From the cell containing the given text, extract its center point as (X, Y) coordinate. 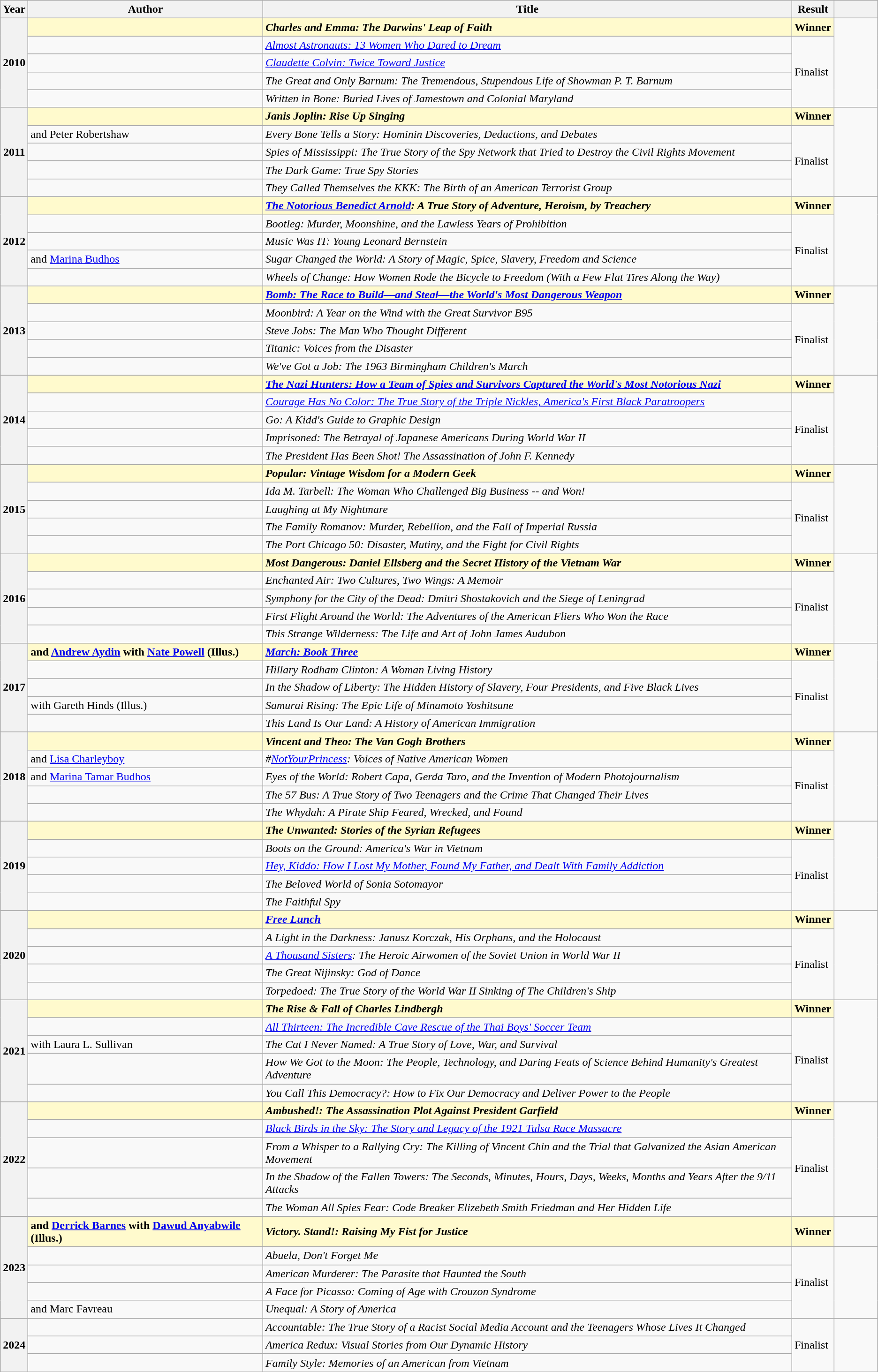
The Notorious Benedict Arnold: A True Story of Adventure, Heroism, by Treachery (527, 205)
March: Book Three (527, 652)
Moonbird: A Year on the Wind with the Great Survivor B95 (527, 313)
Free Lunch (527, 920)
From a Whisper to a Rallying Cry: The Killing of Vincent Chin and the Trial that Galvanized the Asian American Movement (527, 1153)
The President Has Been Shot! The Assassination of John F. Kennedy (527, 455)
Bomb: The Race to Build—and Steal—the World's Most Dangerous Weapon (527, 295)
We've Got a Job: The 1963 Birmingham Children's March (527, 366)
Black Birds in the Sky: The Story and Legacy of the 1921 Tulsa Race Massacre (527, 1129)
Result (812, 9)
Wheels of Change: How Women Rode the Bicycle to Freedom (With a Few Flat Tires Along the Way) (527, 277)
Vincent and Theo: The Van Gogh Brothers (527, 741)
The Rise & Fall of Charles Lindbergh (527, 1009)
and Lisa Charleyboy (145, 759)
American Murderer: The Parasite that Haunted the South (527, 1274)
and Marina Budhos (145, 259)
2021 (14, 1050)
Sugar Changed the World: A Story of Magic, Spice, Slavery, Freedom and Science (527, 259)
Steve Jobs: The Man Who Thought Different (527, 331)
Titanic: Voices from the Disaster (527, 348)
Eyes of the World: Robert Capa, Gerda Taro, and the Invention of Modern Photojournalism (527, 776)
Samurai Rising: The Epic Life of Minamoto Yoshitsune (527, 705)
A Thousand Sisters: The Heroic Airwomen of the Soviet Union in World War II (527, 955)
Music Was IT: Young Leonard Bernstein (527, 241)
2018 (14, 776)
Most Dangerous: Daniel Ellsberg and the Secret History of the Vietnam War (527, 563)
In the Shadow of Liberty: The Hidden History of Slavery, Four Presidents, and Five Black Lives (527, 687)
The Whydah: A Pirate Ship Feared, Wrecked, and Found (527, 813)
Spies of Mississippi: The True Story of the Spy Network that Tried to Destroy the Civil Rights Movement (527, 152)
with Gareth Hinds (Illus.) (145, 705)
Laughing at My Nightmare (527, 509)
and Peter Robertshaw (145, 134)
Popular: Vintage Wisdom for a Modern Geek (527, 473)
Courage Has No Color: The True Story of the Triple Nickles, America's First Black Paratroopers (527, 402)
2024 (14, 1345)
First Flight Around the World: The Adventures of the American Fliers Who Won the Race (527, 616)
2015 (14, 509)
Symphony for the City of the Dead: Dmitri Shostakovich and the Siege of Leningrad (527, 598)
Hillary Rodham Clinton: A Woman Living History (527, 670)
Unequal: A Story of America (527, 1309)
2017 (14, 687)
A Light in the Darkness: Janusz Korczak, His Orphans, and the Holocaust (527, 937)
Claudette Colvin: Twice Toward Justice (527, 63)
Ambushed!: The Assassination Plot Against President Garfield (527, 1111)
and Marina Tamar Budhos (145, 776)
and Marc Favreau (145, 1309)
This Strange Wilderness: The Life and Art of John James Audubon (527, 634)
2016 (14, 598)
#NotYourPrincess: Voices of Native American Women (527, 759)
2012 (14, 241)
Torpedoed: The True Story of the World War II Sinking of The Children's Ship (527, 991)
Imprisoned: The Betrayal of Japanese Americans During World War II (527, 437)
Hey, Kiddo: How I Lost My Mother, Found My Father, and Dealt With Family Addiction (527, 866)
The 57 Bus: A True Story of Two Teenagers and the Crime That Changed Their Lives (527, 795)
They Called Themselves the KKK: The Birth of an American Terrorist Group (527, 188)
Family Style: Memories of an American from Vietnam (527, 1363)
All Thirteen: The Incredible Cave Rescue of the Thai Boys' Soccer Team (527, 1026)
Victory. Stand!: Raising My Fist for Justice (527, 1231)
You Call This Democracy?: How to Fix Our Democracy and Deliver Power to the People (527, 1093)
A Face for Picasso: Coming of Age with Crouzon Syndrome (527, 1291)
Boots on the Ground: America's War in Vietnam (527, 848)
Year (14, 9)
and Andrew Aydin with Nate Powell (Illus.) (145, 652)
The Port Chicago 50: Disaster, Mutiny, and the Fight for Civil Rights (527, 545)
Enchanted Air: Two Cultures, Two Wings: A Memoir (527, 580)
Bootleg: Murder, Moonshine, and the Lawless Years of Prohibition (527, 224)
2023 (14, 1267)
2014 (14, 420)
2019 (14, 866)
The Dark Game: True Spy Stories (527, 170)
The Great and Only Barnum: The Tremendous, Stupendous Life of Showman P. T. Barnum (527, 81)
The Woman All Spies Fear: Code Breaker Elizebeth Smith Friedman and Her Hidden Life (527, 1207)
Every Bone Tells a Story: Hominin Discoveries, Deductions, and Debates (527, 134)
How We Got to the Moon: The People, Technology, and Daring Feats of Science Behind Humanity's Greatest Adventure (527, 1068)
America Redux: Visual Stories from Our Dynamic History (527, 1345)
Charles and Emma: The Darwins' Leap of Faith (527, 27)
The Nazi Hunters: How a Team of Spies and Survivors Captured the World's Most Notorious Nazi (527, 384)
In the Shadow of the Fallen Towers: The Seconds, Minutes, Hours, Days, Weeks, Months and Years After the 9/11 Attacks (527, 1184)
and Derrick Barnes with Dawud Anyabwile (Illus.) (145, 1231)
Abuela, Don't Forget Me (527, 1256)
Title (527, 9)
The Faithful Spy (527, 902)
The Cat I Never Named: A True Story of Love, War, and Survival (527, 1044)
Janis Joplin: Rise Up Singing (527, 116)
Go: A Kidd's Guide to Graphic Design (527, 420)
2020 (14, 955)
Accountable: The True Story of a Racist Social Media Account and the Teenagers Whose Lives It Changed (527, 1327)
The Unwanted: Stories of the Syrian Refugees (527, 830)
Ida M. Tarbell: The Woman Who Challenged Big Business -- and Won! (527, 491)
2010 (14, 63)
2011 (14, 152)
The Family Romanov: Murder, Rebellion, and the Fall of Imperial Russia (527, 527)
2013 (14, 331)
This Land Is Our Land: A History of American Immigration (527, 723)
2022 (14, 1159)
Author (145, 9)
The Beloved World of Sonia Sotomayor (527, 884)
The Great Nijinsky: God of Dance (527, 973)
with Laura L. Sullivan (145, 1044)
Written in Bone: Buried Lives of Jamestown and Colonial Maryland (527, 98)
Almost Astronauts: 13 Women Who Dared to Dream (527, 45)
